Detect which cell encompasses the target text, then output its (X, Y) center coordinate. 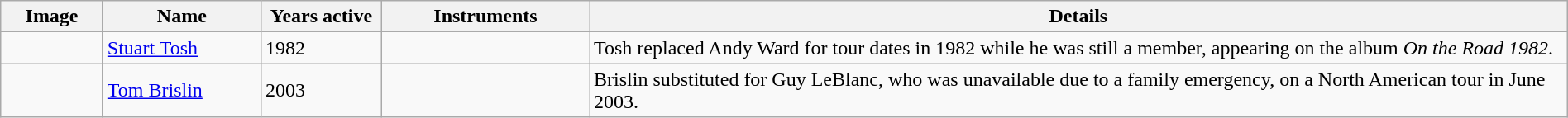
Image (52, 17)
Years active (321, 17)
1982 (321, 48)
Brislin substituted for Guy LeBlanc, who was unavailable due to a family emergency, on a North American tour in June 2003. (1078, 91)
Tom Brislin (182, 91)
Instruments (485, 17)
Stuart Tosh (182, 48)
Details (1078, 17)
Tosh replaced Andy Ward for tour dates in 1982 while he was still a member, appearing on the album On the Road 1982. (1078, 48)
2003 (321, 91)
Name (182, 17)
